Determine the [x, y] coordinate at the center of the cell enclosing the given text.  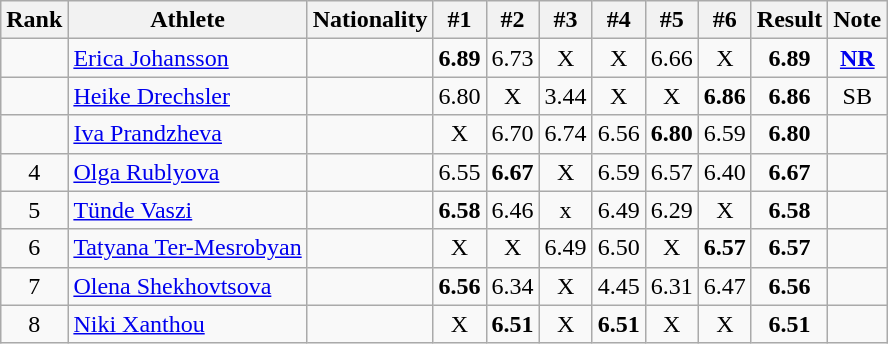
Tatyana Ter-Mesrobyan [188, 248]
Niki Xanthou [188, 324]
#6 [724, 20]
SB [858, 96]
4.45 [618, 286]
#1 [460, 20]
6 [34, 248]
Athlete [188, 20]
x [566, 210]
7 [34, 286]
5 [34, 210]
6.46 [512, 210]
#2 [512, 20]
Olga Rublyova [188, 172]
6.73 [512, 58]
Erica Johansson [188, 58]
Note [858, 20]
Iva Prandzheva [188, 134]
#3 [566, 20]
6.47 [724, 286]
3.44 [566, 96]
6.29 [672, 210]
Heike Drechsler [188, 96]
6.55 [460, 172]
6.50 [618, 248]
NR [858, 58]
8 [34, 324]
#4 [618, 20]
Tünde Vaszi [188, 210]
Result [789, 20]
6.34 [512, 286]
Olena Shekhovtsova [188, 286]
Rank [34, 20]
4 [34, 172]
6.74 [566, 134]
6.31 [672, 286]
Nationality [370, 20]
6.70 [512, 134]
6.40 [724, 172]
6.66 [672, 58]
#5 [672, 20]
